From the cell containing the given text, extract its center point as (x, y) coordinate. 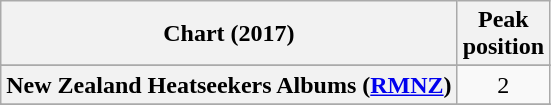
New Zealand Heatseekers Albums (RMNZ) (229, 85)
Peak position (503, 34)
Chart (2017) (229, 34)
2 (503, 85)
